Extract the [x, y] coordinate from the center of the cell holding the provided text.  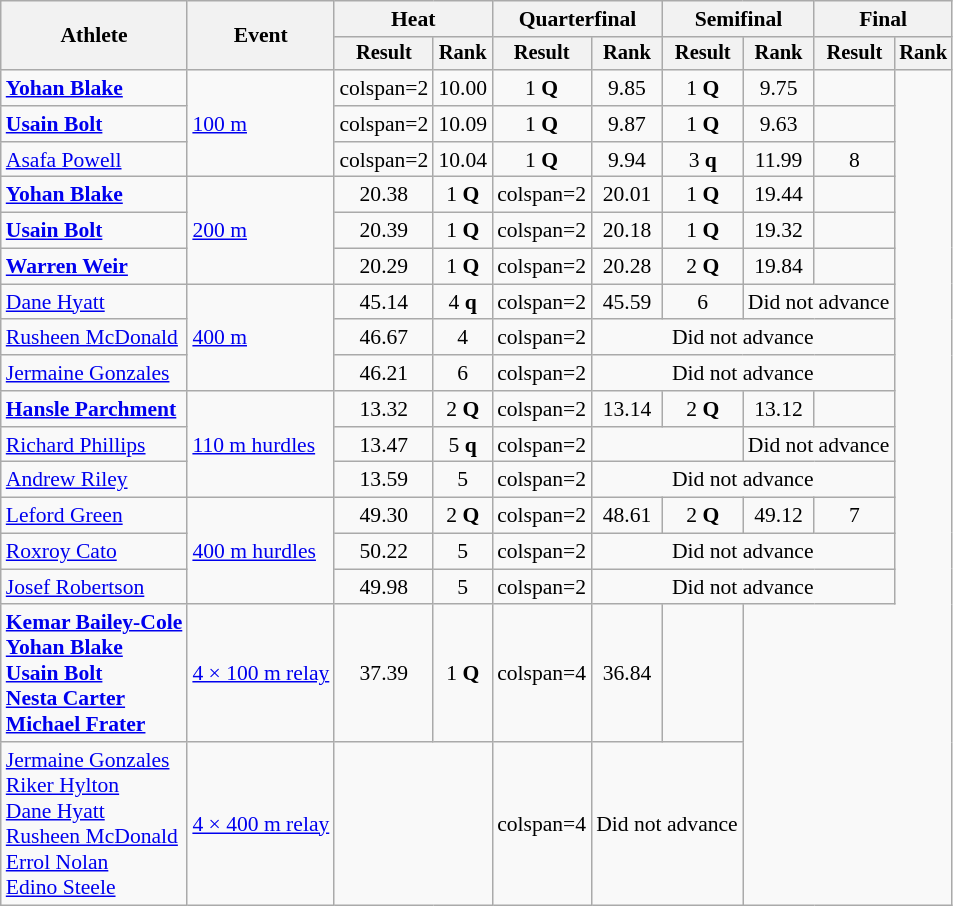
20.28 [627, 267]
200 m [260, 230]
9.87 [627, 124]
9.63 [779, 124]
Leford Green [94, 516]
9.85 [627, 88]
10.09 [462, 124]
49.30 [384, 516]
Dane Hyatt [94, 302]
Andrew Riley [94, 480]
400 m hurdles [260, 552]
45.14 [384, 302]
Semifinal [739, 19]
9.75 [779, 88]
20.39 [384, 231]
Heat [413, 19]
Rusheen McDonald [94, 338]
Warren Weir [94, 267]
19.84 [779, 267]
5 q [462, 445]
13.47 [384, 445]
45.59 [627, 302]
4 × 400 m relay [260, 824]
37.39 [384, 674]
Quarterfinal [578, 19]
10.04 [462, 160]
20.18 [627, 231]
20.38 [384, 195]
46.67 [384, 338]
Richard Phillips [94, 445]
36.84 [627, 674]
3 q [703, 160]
50.22 [384, 552]
13.59 [384, 480]
Final [883, 19]
Event [260, 36]
13.14 [627, 409]
11.99 [779, 160]
Jermaine Gonzales [94, 373]
Josef Robertson [94, 587]
20.01 [627, 195]
20.29 [384, 267]
Jermaine GonzalesRiker HyltonDane HyattRusheen McDonaldErrol NolanEdino Steele [94, 824]
4 q [462, 302]
4 [462, 338]
49.12 [779, 516]
400 m [260, 338]
4 × 100 m relay [260, 674]
46.21 [384, 373]
100 m [260, 124]
Roxroy Cato [94, 552]
Hansle Parchment [94, 409]
49.98 [384, 587]
19.32 [779, 231]
Kemar Bailey-ColeYohan BlakeUsain BoltNesta CarterMichael Frater [94, 674]
Athlete [94, 36]
48.61 [627, 516]
10.00 [462, 88]
Asafa Powell [94, 160]
110 m hurdles [260, 444]
7 [854, 516]
13.32 [384, 409]
9.94 [627, 160]
8 [854, 160]
13.12 [779, 409]
19.44 [779, 195]
